Return (X, Y) of the center of cell containing provided text 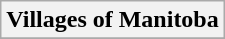
Villages of Manitoba (113, 20)
